Search for the cell housing the specified text and yield its [X, Y] center coordinate. 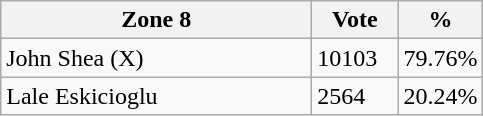
Lale Eskicioglu [156, 96]
20.24% [440, 96]
John Shea (X) [156, 58]
Vote [355, 20]
10103 [355, 58]
79.76% [440, 58]
Zone 8 [156, 20]
% [440, 20]
2564 [355, 96]
